Capture the cell that displays the provided text and extract its (X, Y) central coordinate. 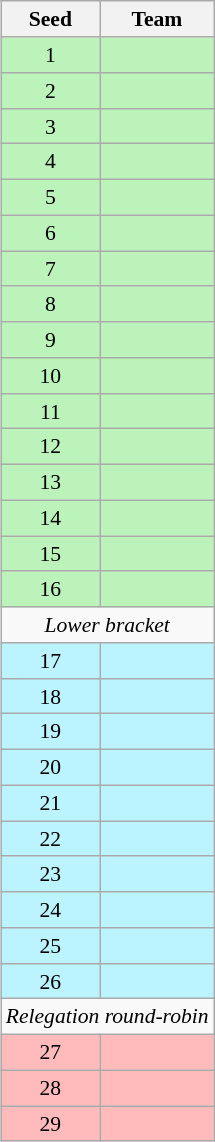
28 (50, 1088)
13 (50, 482)
27 (50, 1052)
10 (50, 376)
Seed (50, 19)
20 (50, 767)
29 (50, 1124)
23 (50, 874)
26 (50, 981)
22 (50, 839)
Team (157, 19)
24 (50, 910)
16 (50, 589)
11 (50, 411)
Relegation round-robin (108, 1017)
1 (50, 55)
25 (50, 946)
5 (50, 197)
3 (50, 126)
6 (50, 233)
2 (50, 91)
19 (50, 732)
18 (50, 696)
12 (50, 447)
14 (50, 518)
15 (50, 554)
7 (50, 269)
17 (50, 661)
21 (50, 803)
4 (50, 162)
Lower bracket (108, 625)
8 (50, 304)
9 (50, 340)
